Identify which cell holds the provided text, then report its [x, y] central coordinate. 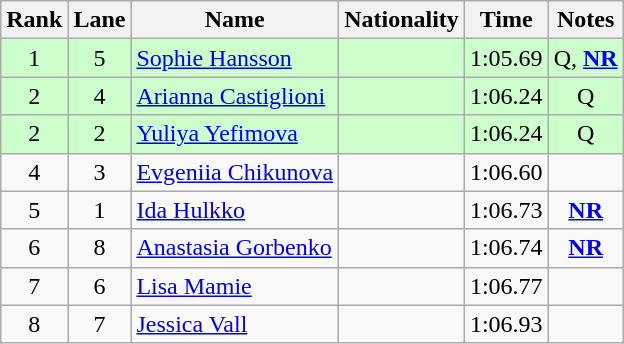
Notes [586, 20]
3 [100, 172]
1:06.74 [506, 248]
Lane [100, 20]
Ida Hulkko [235, 210]
Name [235, 20]
1:06.60 [506, 172]
Anastasia Gorbenko [235, 248]
Jessica Vall [235, 324]
1:05.69 [506, 58]
Lisa Mamie [235, 286]
1:06.77 [506, 286]
Q, NR [586, 58]
Rank [34, 20]
Evgeniia Chikunova [235, 172]
Yuliya Yefimova [235, 134]
1:06.93 [506, 324]
Time [506, 20]
Arianna Castiglioni [235, 96]
1:06.73 [506, 210]
Nationality [402, 20]
Sophie Hansson [235, 58]
